Determine the [X, Y] coordinate at the center of the cell enclosing the given text.  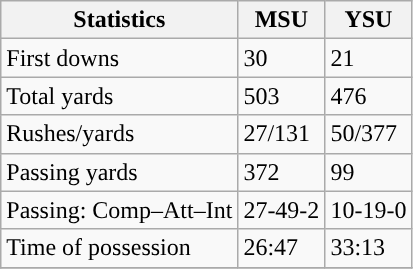
Time of possession [120, 248]
Total yards [120, 96]
First downs [120, 58]
50/377 [368, 134]
476 [368, 96]
Passing yards [120, 172]
Rushes/yards [120, 134]
Passing: Comp–Att–Int [120, 210]
27-49-2 [282, 210]
99 [368, 172]
21 [368, 58]
372 [282, 172]
30 [282, 58]
26:47 [282, 248]
YSU [368, 20]
Statistics [120, 20]
503 [282, 96]
MSU [282, 20]
27/131 [282, 134]
10-19-0 [368, 210]
33:13 [368, 248]
